Output the [X, Y] coordinate of the center of the cell containing the given text.  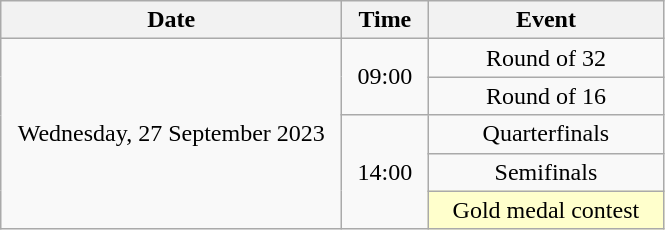
Wednesday, 27 September 2023 [172, 134]
14:00 [385, 172]
09:00 [385, 77]
Round of 16 [546, 96]
Quarterfinals [546, 134]
Semifinals [546, 172]
Date [172, 20]
Round of 32 [546, 58]
Gold medal contest [546, 210]
Time [385, 20]
Event [546, 20]
